Scan for the cell matching the given text and deliver its [X, Y] coordinate at center. 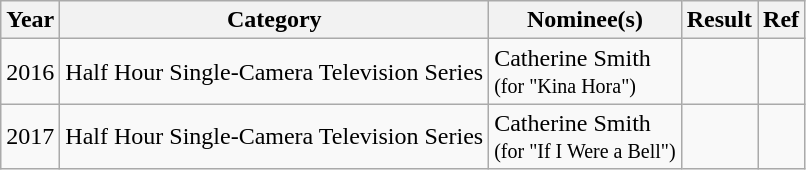
Catherine Smith(for "Kina Hora") [585, 72]
2017 [30, 136]
2016 [30, 72]
Year [30, 20]
Nominee(s) [585, 20]
Ref [782, 20]
Result [719, 20]
Catherine Smith(for "If I Were a Bell") [585, 136]
Category [274, 20]
